Search for the cell housing the specified text and yield its [X, Y] center coordinate. 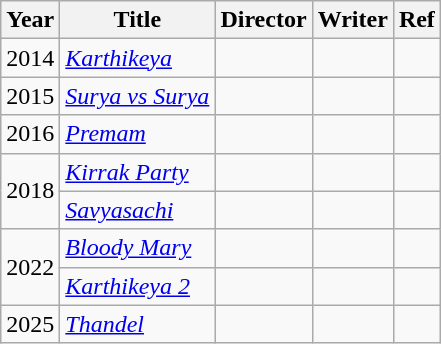
Karthikeya 2 [138, 286]
Surya vs Surya [138, 96]
Director [264, 20]
2025 [30, 324]
Year [30, 20]
Thandel [138, 324]
2014 [30, 58]
Title [138, 20]
Bloody Mary [138, 248]
2015 [30, 96]
Ref [416, 20]
Writer [352, 20]
Karthikeya [138, 58]
Premam [138, 134]
Savyasachi [138, 210]
2016 [30, 134]
Kirrak Party [138, 172]
2022 [30, 267]
2018 [30, 191]
